Identify which cell holds the provided text, then report its [X, Y] central coordinate. 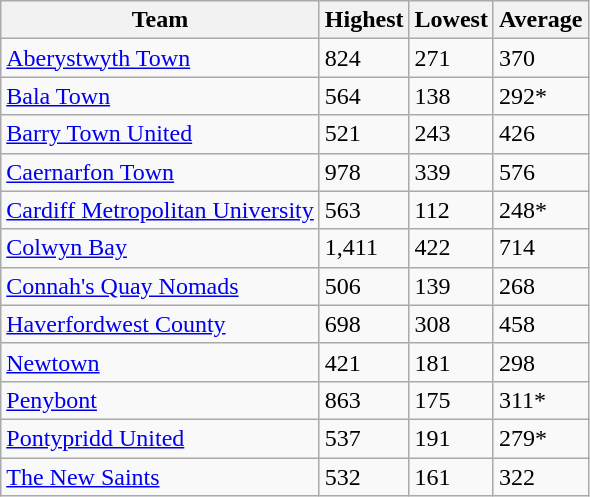
243 [451, 134]
292* [540, 96]
978 [364, 172]
279* [540, 438]
Team [160, 20]
564 [364, 96]
824 [364, 58]
Barry Town United [160, 134]
1,411 [364, 248]
191 [451, 438]
426 [540, 134]
Highest [364, 20]
Average [540, 20]
Colwyn Bay [160, 248]
Lowest [451, 20]
506 [364, 286]
714 [540, 248]
138 [451, 96]
181 [451, 362]
Cardiff Metropolitan University [160, 210]
537 [364, 438]
268 [540, 286]
112 [451, 210]
175 [451, 400]
339 [451, 172]
698 [364, 324]
139 [451, 286]
Bala Town [160, 96]
370 [540, 58]
521 [364, 134]
422 [451, 248]
532 [364, 477]
458 [540, 324]
Newtown [160, 362]
248* [540, 210]
421 [364, 362]
271 [451, 58]
563 [364, 210]
298 [540, 362]
Pontypridd United [160, 438]
863 [364, 400]
Haverfordwest County [160, 324]
Penybont [160, 400]
311* [540, 400]
322 [540, 477]
The New Saints [160, 477]
Aberystwyth Town [160, 58]
308 [451, 324]
576 [540, 172]
Connah's Quay Nomads [160, 286]
Caernarfon Town [160, 172]
161 [451, 477]
